From the cell containing the given text, extract its center point as [X, Y] coordinate. 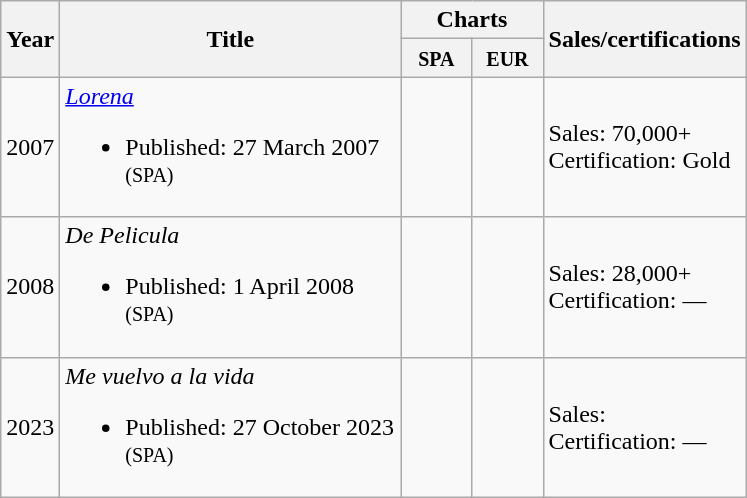
2008 [30, 287]
LorenaPublished: 27 March 2007 (SPA) [230, 147]
2023 [30, 427]
2007 [30, 147]
Sales: 28,000+ Certification: — [644, 287]
Sales: Certification: — [644, 427]
EUR [508, 58]
SPA [436, 58]
De PeliculaPublished: 1 April 2008 (SPA) [230, 287]
Sales/certifications [644, 39]
Year [30, 39]
Charts [472, 20]
Sales: 70,000+Certification: Gold [644, 147]
Title [230, 39]
Me vuelvo a la vidaPublished: 27 October 2023 (SPA) [230, 427]
